Search for the cell housing the specified text and yield its (X, Y) center coordinate. 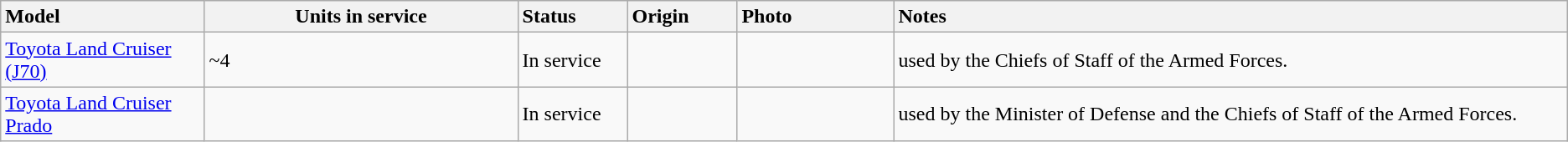
Origin (682, 17)
Photo (816, 17)
Status (573, 17)
Notes (1230, 17)
Model (102, 17)
~4 (361, 60)
used by the Minister of Defense and the Chiefs of Staff of the Armed Forces. (1230, 114)
Toyota Land Cruiser (J70) (102, 60)
Units in service (361, 17)
used by the Chiefs of Staff of the Armed Forces. (1230, 60)
Toyota Land Cruiser Prado (102, 114)
